Capture the cell that displays the provided text and extract its (x, y) central coordinate. 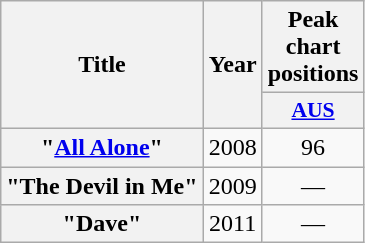
"All Alone" (102, 147)
Peak chart positions (313, 47)
Year (232, 65)
2011 (232, 224)
"Dave" (102, 224)
2008 (232, 147)
"The Devil in Me" (102, 185)
AUS (313, 111)
96 (313, 147)
Title (102, 65)
2009 (232, 185)
